Find where the given text appears and provide that cell's center as (x, y) coordinate. 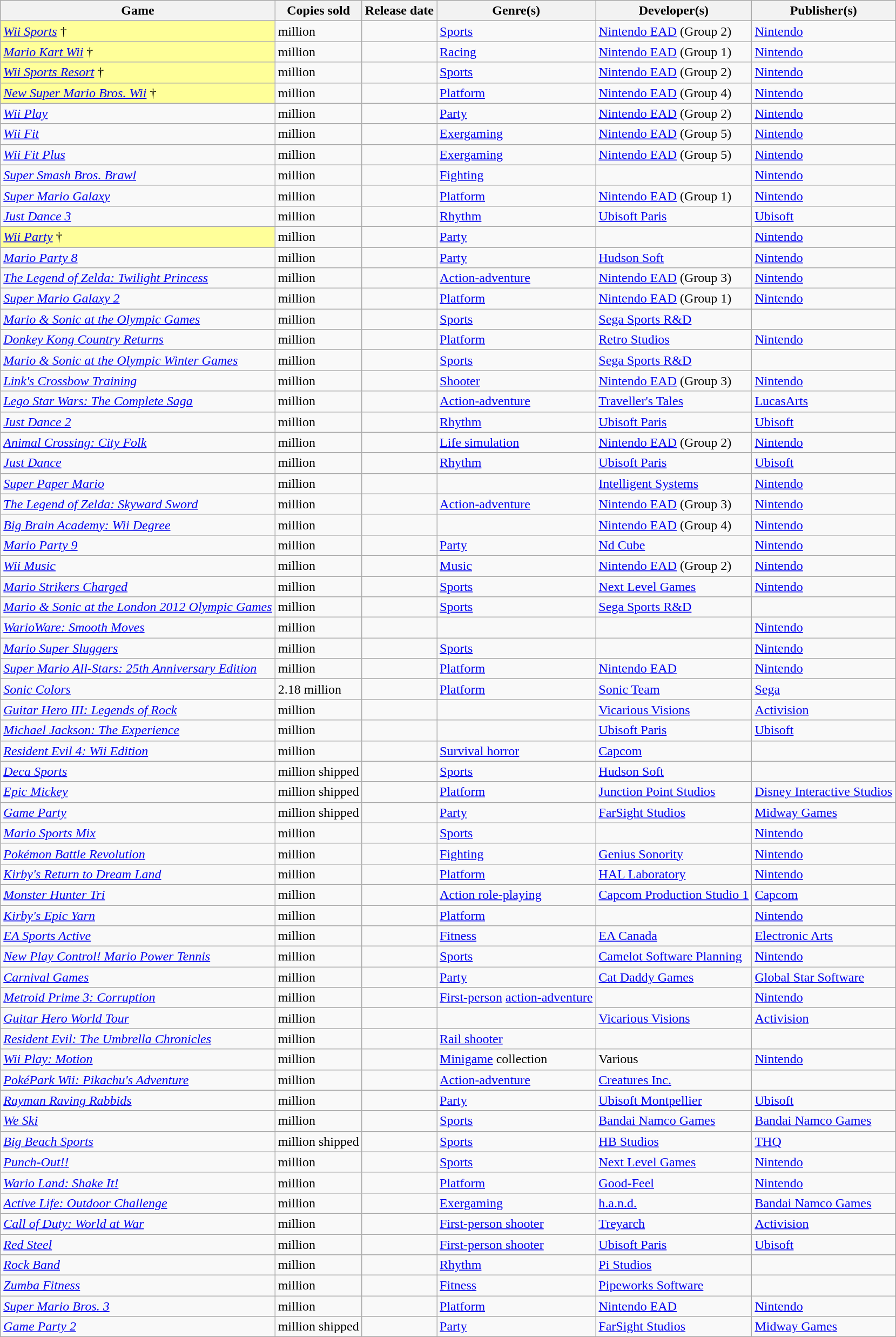
Disney Interactive Studios (824, 792)
Ubisoft Montpellier (674, 1100)
Wii Sports † (138, 31)
Game Party 2 (138, 1327)
h.a.n.d. (674, 1203)
Sega (824, 689)
Super Mario All-Stars: 25th Anniversary Edition (138, 669)
Link's Crossbow Training (138, 381)
Nd Cube (674, 545)
Survival horror (516, 751)
Rayman Raving Rabbids (138, 1100)
THQ (824, 1141)
Shooter (516, 381)
Just Dance 2 (138, 422)
Mario Party 8 (138, 258)
Guitar Hero III: Legends of Rock (138, 710)
Genre(s) (516, 11)
Kirby's Epic Yarn (138, 916)
Mario Strikers Charged (138, 586)
Big Beach Sports (138, 1141)
Zumba Fitness (138, 1286)
Capcom Production Studio 1 (674, 895)
Animal Crossing: City Folk (138, 442)
Pipeworks Software (674, 1286)
Developer(s) (674, 11)
WarioWare: Smooth Moves (138, 628)
Lego Star Wars: The Complete Saga (138, 401)
Mario & Sonic at the London 2012 Olympic Games (138, 607)
Active Life: Outdoor Challenge (138, 1203)
Donkey Kong Country Returns (138, 340)
Just Dance (138, 463)
Electronic Arts (824, 936)
Camelot Software Planning (674, 957)
Super Smash Bros. Brawl (138, 175)
Mario Sports Mix (138, 833)
Music (516, 566)
The Legend of Zelda: Twilight Princess (138, 278)
Traveller's Tales (674, 401)
Metroid Prime 3: Corruption (138, 998)
Call of Duty: World at War (138, 1224)
Just Dance 3 (138, 216)
Guitar Hero World Tour (138, 1018)
Action role-playing (516, 895)
Mario Party 9 (138, 545)
Global Star Software (824, 977)
Mario & Sonic at the Olympic Winter Games (138, 360)
Intelligent Systems (674, 483)
Super Mario Galaxy (138, 196)
Treyarch (674, 1224)
Super Mario Galaxy 2 (138, 299)
Kirby's Return to Dream Land (138, 874)
Super Mario Bros. 3 (138, 1306)
Big Brain Academy: Wii Degree (138, 525)
2.18 million (319, 689)
Good-Feel (674, 1183)
Mario & Sonic at the Olympic Games (138, 319)
New Super Mario Bros. Wii † (138, 93)
Rock Band (138, 1265)
Various (674, 1059)
Mario Kart Wii † (138, 52)
Wii Play (138, 113)
Monster Hunter Tri (138, 895)
Super Paper Mario (138, 483)
Retro Studios (674, 340)
Pi Studios (674, 1265)
Junction Point Studios (674, 792)
New Play Control! Mario Power Tennis (138, 957)
Michael Jackson: The Experience (138, 730)
Creatures Inc. (674, 1080)
EA Sports Active (138, 936)
Mario Super Sluggers (138, 648)
Game Party (138, 812)
Sonic Team (674, 689)
Racing (516, 52)
HAL Laboratory (674, 874)
Punch-Out!! (138, 1162)
Wario Land: Shake It! (138, 1183)
We Ski (138, 1121)
EA Canada (674, 936)
Genius Sonority (674, 854)
LucasArts (824, 401)
Pokémon Battle Revolution (138, 854)
First-person action-adventure (516, 998)
Resident Evil 4: Wii Edition (138, 751)
Game (138, 11)
Wii Party † (138, 237)
Minigame collection (516, 1059)
Wii Music (138, 566)
Release date (399, 11)
Sonic Colors (138, 689)
Copies sold (319, 11)
Wii Fit Plus (138, 154)
PokéPark Wii: Pikachu's Adventure (138, 1080)
Wii Fit (138, 134)
Carnival Games (138, 977)
Cat Daddy Games (674, 977)
Wii Play: Motion (138, 1059)
The Legend of Zelda: Skyward Sword (138, 504)
Rail shooter (516, 1039)
Wii Sports Resort † (138, 72)
Deca Sports (138, 771)
Resident Evil: The Umbrella Chronicles (138, 1039)
Epic Mickey (138, 792)
Life simulation (516, 442)
HB Studios (674, 1141)
Publisher(s) (824, 11)
Red Steel (138, 1244)
